Search for the cell housing the specified text and yield its (x, y) center coordinate. 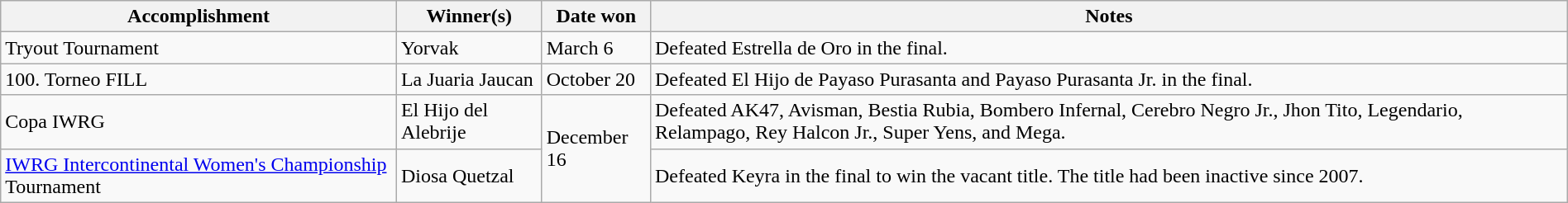
Notes (1108, 17)
Copa IWRG (198, 122)
Defeated El Hijo de Payaso Purasanta and Payaso Purasanta Jr. in the final. (1108, 79)
Date won (595, 17)
IWRG Intercontinental Women's Championship Tournament (198, 175)
October 20 (595, 79)
Diosa Quetzal (469, 175)
March 6 (595, 48)
Defeated AK47, Avisman, Bestia Rubia, Bombero Infernal, Cerebro Negro Jr., Jhon Tito, Legendario, Relampago, Rey Halcon Jr., Super Yens, and Mega. (1108, 122)
Defeated Estrella de Oro in the final. (1108, 48)
100. Torneo FILL (198, 79)
December 16 (595, 149)
Defeated Keyra in the final to win the vacant title. The title had been inactive since 2007. (1108, 175)
Yorvak (469, 48)
La Juaria Jaucan (469, 79)
Winner(s) (469, 17)
Tryout Tournament (198, 48)
Accomplishment (198, 17)
El Hijo del Alebrije (469, 122)
